Find where the given text appears and provide that cell's center as [x, y] coordinate. 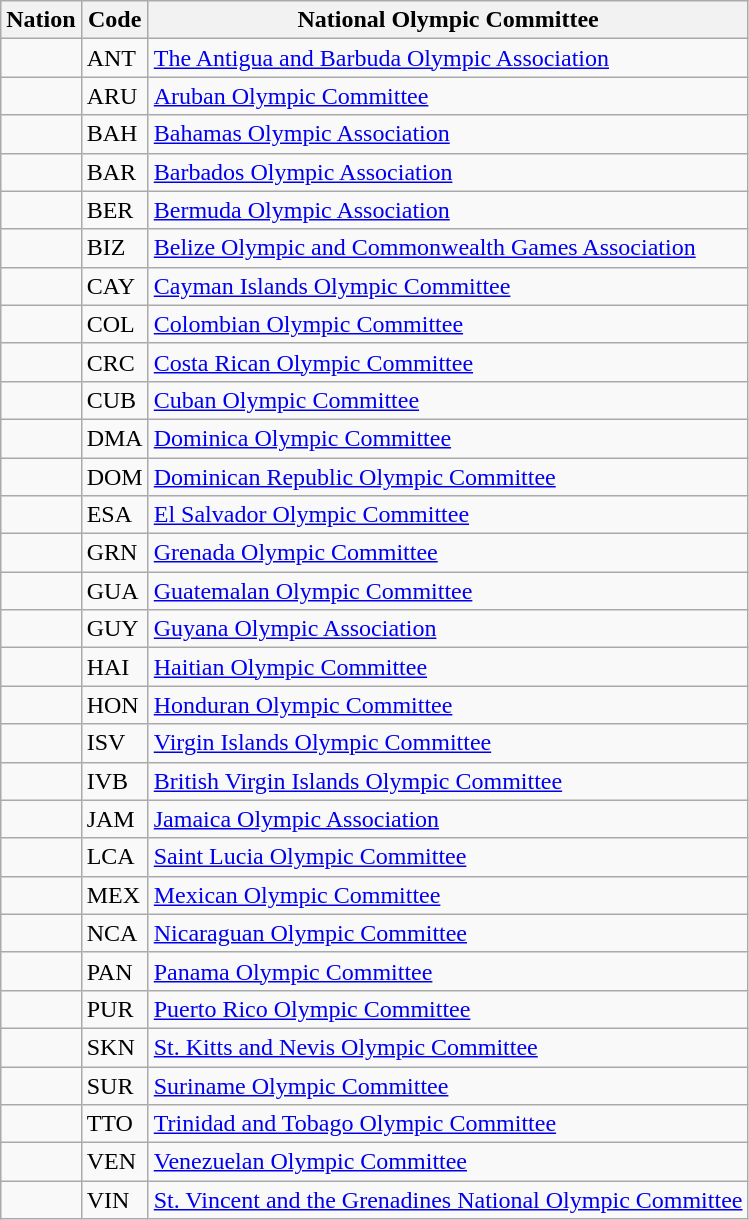
HAI [114, 667]
St. Kitts and Nevis Olympic Committee [448, 1047]
Trinidad and Tobago Olympic Committee [448, 1124]
BIZ [114, 248]
Nation [41, 20]
The Antigua and Barbuda Olympic Association [448, 58]
Nicaraguan Olympic Committee [448, 933]
Haitian Olympic Committee [448, 667]
ARU [114, 96]
Mexican Olympic Committee [448, 895]
Jamaica Olympic Association [448, 819]
Puerto Rico Olympic Committee [448, 1009]
BER [114, 210]
MEX [114, 895]
Cayman Islands Olympic Committee [448, 286]
BAR [114, 172]
Code [114, 20]
BAH [114, 134]
El Salvador Olympic Committee [448, 515]
CUB [114, 400]
ISV [114, 743]
SKN [114, 1047]
Grenada Olympic Committee [448, 553]
Virgin Islands Olympic Committee [448, 743]
GUA [114, 591]
Belize Olympic and Commonwealth Games Association [448, 248]
National Olympic Committee [448, 20]
COL [114, 324]
GRN [114, 553]
Venezuelan Olympic Committee [448, 1162]
DMA [114, 438]
PAN [114, 971]
Honduran Olympic Committee [448, 705]
British Virgin Islands Olympic Committee [448, 781]
GUY [114, 629]
Bermuda Olympic Association [448, 210]
Guatemalan Olympic Committee [448, 591]
Colombian Olympic Committee [448, 324]
SUR [114, 1085]
Dominican Republic Olympic Committee [448, 477]
VIN [114, 1200]
DOM [114, 477]
CAY [114, 286]
LCA [114, 857]
Saint Lucia Olympic Committee [448, 857]
NCA [114, 933]
Guyana Olympic Association [448, 629]
PUR [114, 1009]
St. Vincent and the Grenadines National Olympic Committee [448, 1200]
Costa Rican Olympic Committee [448, 362]
Cuban Olympic Committee [448, 400]
HON [114, 705]
ANT [114, 58]
Aruban Olympic Committee [448, 96]
IVB [114, 781]
Dominica Olympic Committee [448, 438]
JAM [114, 819]
ESA [114, 515]
VEN [114, 1162]
TTO [114, 1124]
Panama Olympic Committee [448, 971]
Suriname Olympic Committee [448, 1085]
Barbados Olympic Association [448, 172]
Bahamas Olympic Association [448, 134]
CRC [114, 362]
